Capture the cell that displays the provided text and extract its [X, Y] central coordinate. 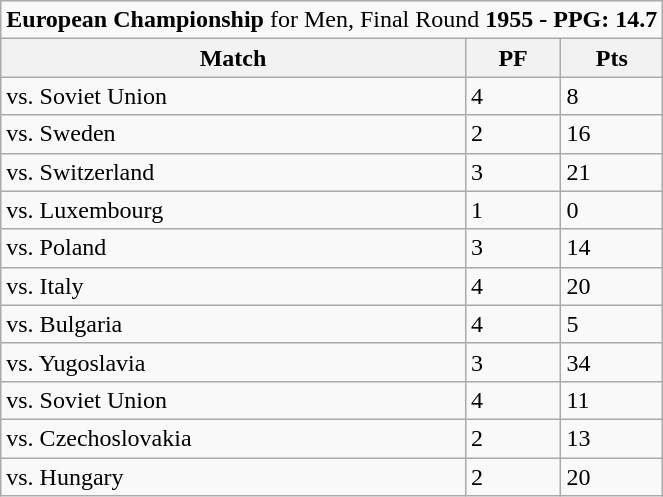
13 [612, 438]
vs. Luxembourg [234, 210]
5 [612, 324]
16 [612, 134]
vs. Italy [234, 286]
vs. Poland [234, 248]
Pts [612, 58]
1 [513, 210]
11 [612, 400]
vs. Sweden [234, 134]
14 [612, 248]
vs. Czechoslovakia [234, 438]
PF [513, 58]
8 [612, 96]
34 [612, 362]
vs. Bulgaria [234, 324]
vs. Switzerland [234, 172]
21 [612, 172]
0 [612, 210]
Match [234, 58]
vs. Hungary [234, 477]
vs. Yugoslavia [234, 362]
European Championship for Men, Final Round 1955 - PPG: 14.7 [332, 20]
